Pinpoint the cell where the given text exists, returning its (x, y) midpoint coordinate. 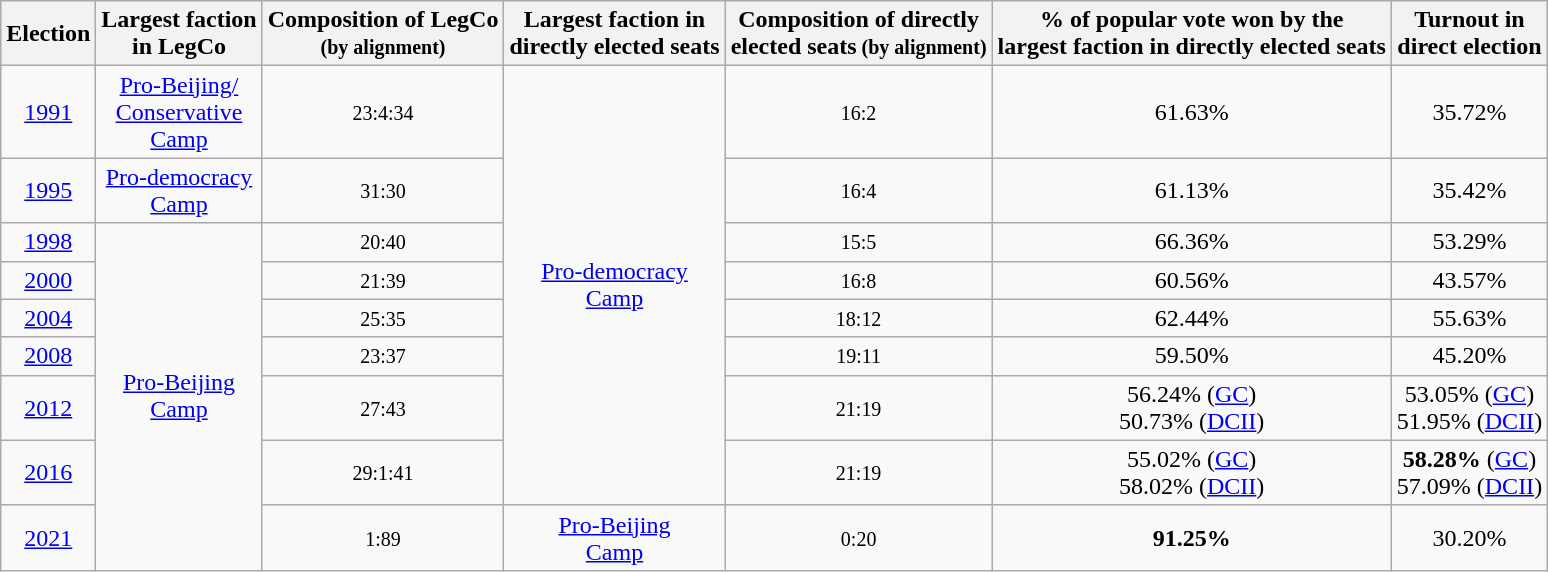
21:39 (383, 280)
91.25% (1192, 538)
55.63% (1469, 318)
61.13% (1192, 190)
45.20% (1469, 356)
53.29% (1469, 242)
59.50% (1192, 356)
Composition of LegCo(by alignment) (383, 34)
0:20 (858, 538)
Composition of directly elected seats (by alignment) (858, 34)
1995 (48, 190)
19:11 (858, 356)
18:12 (858, 318)
60.56% (1192, 280)
Election (48, 34)
2012 (48, 408)
2004 (48, 318)
15:5 (858, 242)
55.02% (GC) 58.02% (DCII) (1192, 472)
Pro-Beijing/Conservative Camp (179, 112)
35.42% (1469, 190)
Largest faction indirectly elected seats (614, 34)
35.72% (1469, 112)
% of popular vote won by the largest faction in directly elected seats (1192, 34)
56.24% (GC) 50.73% (DCII) (1192, 408)
1:89 (383, 538)
2016 (48, 472)
61.63% (1192, 112)
2000 (48, 280)
31:30 (383, 190)
29:1:41 (383, 472)
20:40 (383, 242)
25:35 (383, 318)
16:2 (858, 112)
58.28% (GC) 57.09% (DCII) (1469, 472)
43.57% (1469, 280)
27:43 (383, 408)
62.44% (1192, 318)
53.05% (GC) 51.95% (DCII) (1469, 408)
30.20% (1469, 538)
16:4 (858, 190)
2021 (48, 538)
Turnout in direct election (1469, 34)
1991 (48, 112)
1998 (48, 242)
66.36% (1192, 242)
16:8 (858, 280)
23:4:34 (383, 112)
2008 (48, 356)
Largest factionin LegCo (179, 34)
23:37 (383, 356)
